Identify which cell holds the provided text, then report its (x, y) central coordinate. 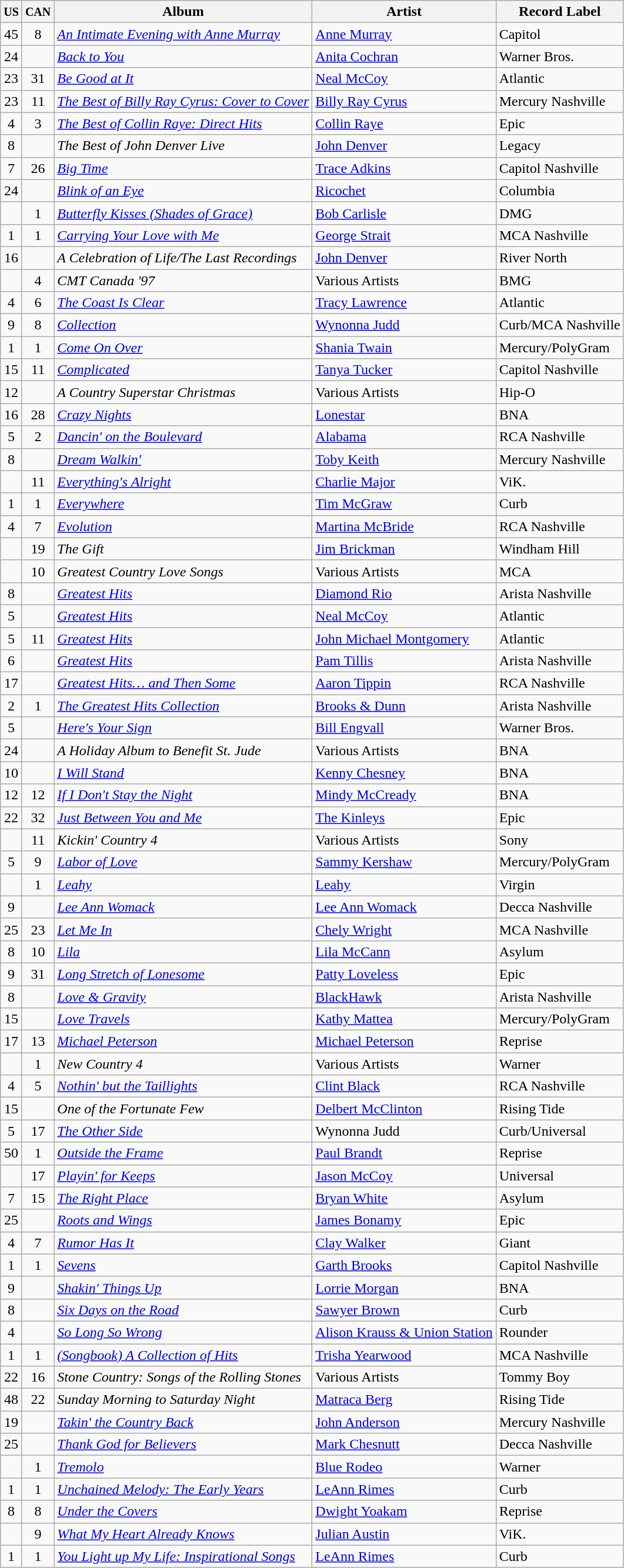
Anne Murray (404, 34)
(Songbook) A Collection of Hits (183, 1355)
Virgin (560, 885)
28 (38, 415)
Clint Black (404, 1086)
James Bonamy (404, 1220)
George Strait (404, 235)
Album (183, 12)
Tracy Lawrence (404, 303)
Julian Austin (404, 1534)
32 (38, 818)
Just Between You and Me (183, 818)
Nothin' but the Taillights (183, 1086)
Everywhere (183, 504)
Collection (183, 325)
Bob Carlisle (404, 213)
Hip-O (560, 392)
Dancin' on the Boulevard (183, 437)
Collin Raye (404, 124)
Six Days on the Road (183, 1310)
If I Don't Stay the Night (183, 795)
Greatest Hits… and Then Some (183, 683)
MCA (560, 571)
Trace Adkins (404, 168)
Alison Krauss & Union Station (404, 1332)
River North (560, 258)
Big Time (183, 168)
Pam Tillis (404, 661)
Stone Country: Songs of the Rolling Stones (183, 1377)
Universal (560, 1176)
Shania Twain (404, 348)
Takin' the Country Back (183, 1422)
John Anderson (404, 1422)
Jim Brickman (404, 549)
Crazy Nights (183, 415)
Record Label (560, 12)
Tremolo (183, 1467)
Unchained Melody: The Early Years (183, 1489)
Let Me In (183, 929)
Sevens (183, 1265)
Aaron Tippin (404, 683)
Tommy Boy (560, 1377)
Rounder (560, 1332)
Delbert McClinton (404, 1109)
Lorrie Morgan (404, 1287)
Patty Loveless (404, 974)
John Michael Montgomery (404, 638)
A Holiday Album to Benefit St. Jude (183, 750)
The Gift (183, 549)
The Kinleys (404, 818)
Ricochet (404, 191)
Sunday Morning to Saturday Night (183, 1400)
A Celebration of Life/The Last Recordings (183, 258)
A Country Superstar Christmas (183, 392)
Outside the Frame (183, 1153)
Shakin' Things Up (183, 1287)
Artist (404, 12)
Everything's Alright (183, 482)
You Light up My Life: Inspirational Songs (183, 1556)
What My Heart Already Knows (183, 1534)
Charlie Major (404, 482)
Matraca Berg (404, 1400)
Dwight Yoakam (404, 1512)
Carrying Your Love with Me (183, 235)
Curb/MCA Nashville (560, 325)
Bill Engvall (404, 728)
Evolution (183, 526)
Lila (183, 952)
Capitol (560, 34)
Playin' for Keeps (183, 1176)
I Will Stand (183, 773)
Paul Brandt (404, 1153)
US (12, 12)
Anita Cochran (404, 56)
Love & Gravity (183, 997)
Here's Your Sign (183, 728)
Dream Walkin' (183, 459)
The Coast Is Clear (183, 303)
Brooks & Dunn (404, 706)
Windham Hill (560, 549)
Diamond Rio (404, 593)
50 (12, 1153)
Rumor Has It (183, 1243)
Martina McBride (404, 526)
Labor of Love (183, 862)
Sawyer Brown (404, 1310)
Curb/Universal (560, 1131)
Mindy McCready (404, 795)
Tanya Tucker (404, 370)
Tim McGraw (404, 504)
Mark Chesnutt (404, 1444)
Under the Covers (183, 1512)
26 (38, 168)
One of the Fortunate Few (183, 1109)
13 (38, 1042)
Come On Over (183, 348)
Long Stretch of Lonesome (183, 974)
Sony (560, 840)
BlackHawk (404, 997)
BMG (560, 281)
Roots and Wings (183, 1220)
3 (38, 124)
Chely Wright (404, 929)
Garth Brooks (404, 1265)
Blue Rodeo (404, 1467)
Back to You (183, 56)
Greatest Country Love Songs (183, 571)
45 (12, 34)
So Long So Wrong (183, 1332)
The Greatest Hits Collection (183, 706)
Lila McCann (404, 952)
Alabama (404, 437)
Giant (560, 1243)
Lonestar (404, 415)
The Right Place (183, 1198)
The Other Side (183, 1131)
Thank God for Believers (183, 1444)
An Intimate Evening with Anne Murray (183, 34)
Butterfly Kisses (Shades of Grace) (183, 213)
New Country 4 (183, 1064)
Billy Ray Cyrus (404, 101)
Complicated (183, 370)
The Best of John Denver Live (183, 146)
The Best of Collin Raye: Direct Hits (183, 124)
Toby Keith (404, 459)
CMT Canada '97 (183, 281)
Be Good at It (183, 79)
CAN (38, 12)
Trisha Yearwood (404, 1355)
Kenny Chesney (404, 773)
Clay Walker (404, 1243)
Columbia (560, 191)
The Best of Billy Ray Cyrus: Cover to Cover (183, 101)
Blink of an Eye (183, 191)
DMG (560, 213)
Love Travels (183, 1019)
Legacy (560, 146)
Jason McCoy (404, 1176)
Sammy Kershaw (404, 862)
Bryan White (404, 1198)
48 (12, 1400)
Kathy Mattea (404, 1019)
Kickin' Country 4 (183, 840)
